Return (x, y) of the center of cell containing provided text 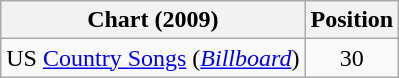
US Country Songs (Billboard) (153, 58)
Chart (2009) (153, 20)
Position (352, 20)
30 (352, 58)
